Search for the cell housing the specified text and yield its [X, Y] center coordinate. 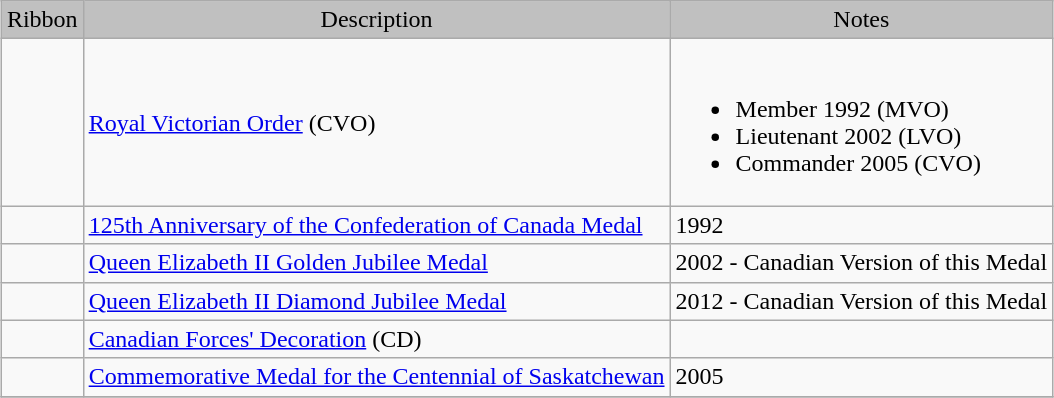
Royal Victorian Order (CVO) [376, 122]
Member 1992 (MVO)Lieutenant 2002 (LVO)Commander 2005 (CVO) [862, 122]
Ribbon [42, 20]
Notes [862, 20]
125th Anniversary of the Confederation of Canada Medal [376, 225]
2012 - Canadian Version of this Medal [862, 301]
Queen Elizabeth II Golden Jubilee Medal [376, 263]
Description [376, 20]
Canadian Forces' Decoration (CD) [376, 339]
1992 [862, 225]
2005 [862, 377]
Queen Elizabeth II Diamond Jubilee Medal [376, 301]
Commemorative Medal for the Centennial of Saskatchewan [376, 377]
2002 - Canadian Version of this Medal [862, 263]
